Pinpoint the cell where the given text exists, returning its [x, y] midpoint coordinate. 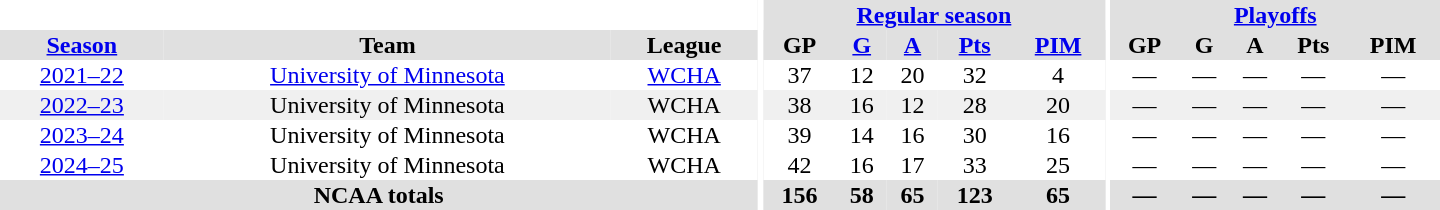
58 [862, 195]
39 [800, 135]
37 [800, 75]
2024–25 [82, 165]
33 [974, 165]
Season [82, 45]
17 [912, 165]
Playoffs [1275, 15]
42 [800, 165]
30 [974, 135]
14 [862, 135]
2022–23 [82, 105]
Team [388, 45]
4 [1058, 75]
28 [974, 105]
25 [1058, 165]
NCAA totals [378, 195]
38 [800, 105]
2023–24 [82, 135]
32 [974, 75]
156 [800, 195]
League [684, 45]
123 [974, 195]
2021–22 [82, 75]
Regular season [934, 15]
